Pinpoint the cell where the given text exists, returning its (x, y) midpoint coordinate. 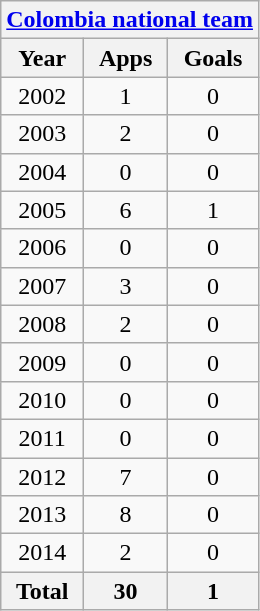
3 (126, 286)
2005 (42, 210)
2013 (42, 515)
6 (126, 210)
2010 (42, 400)
Year (42, 58)
2006 (42, 248)
2012 (42, 477)
2007 (42, 286)
2003 (42, 134)
2008 (42, 324)
Total (42, 591)
30 (126, 591)
2004 (42, 172)
2011 (42, 438)
2014 (42, 553)
Apps (126, 58)
Goals (214, 58)
7 (126, 477)
Colombia national team (130, 20)
8 (126, 515)
2002 (42, 96)
2009 (42, 362)
